Return the (X, Y) coordinate for the center point of the cell that contains the specified text.  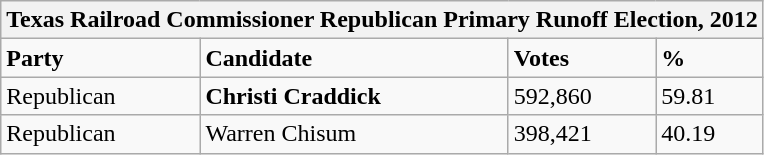
398,421 (582, 134)
Texas Railroad Commissioner Republican Primary Runoff Election, 2012 (382, 20)
592,860 (582, 96)
% (710, 58)
Warren Chisum (354, 134)
Candidate (354, 58)
Christi Craddick (354, 96)
Votes (582, 58)
Party (100, 58)
40.19 (710, 134)
59.81 (710, 96)
